Determine the (x, y) coordinate at the center of the cell enclosing the given text.  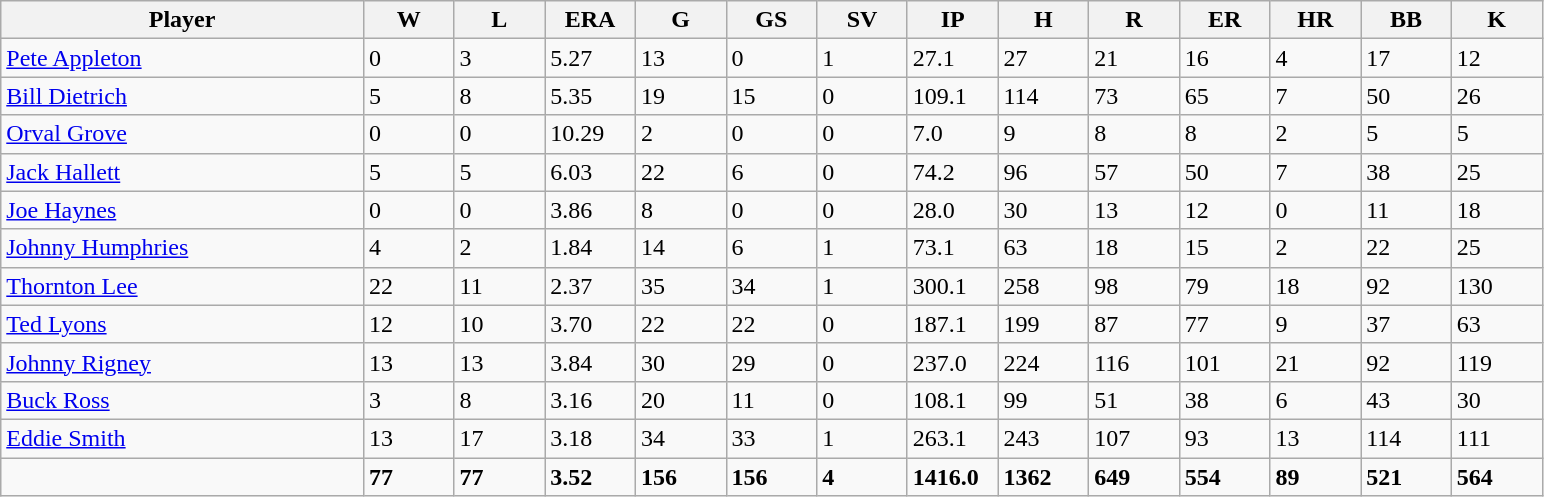
L (500, 20)
5.27 (590, 58)
27 (1044, 58)
119 (1496, 362)
74.2 (952, 172)
3.70 (590, 324)
1362 (1044, 477)
554 (1224, 477)
3.16 (590, 400)
1.84 (590, 248)
89 (1316, 477)
26 (1496, 96)
W (408, 20)
10 (500, 324)
Thornton Lee (182, 286)
Johnny Humphries (182, 248)
521 (1406, 477)
258 (1044, 286)
237.0 (952, 362)
116 (1134, 362)
Buck Ross (182, 400)
Johnny Rigney (182, 362)
111 (1496, 438)
65 (1224, 96)
Joe Haynes (182, 210)
Pete Appleton (182, 58)
16 (1224, 58)
1416.0 (952, 477)
3.84 (590, 362)
51 (1134, 400)
3.18 (590, 438)
87 (1134, 324)
130 (1496, 286)
199 (1044, 324)
109.1 (952, 96)
19 (680, 96)
HR (1316, 20)
98 (1134, 286)
224 (1044, 362)
Player (182, 20)
107 (1134, 438)
96 (1044, 172)
27.1 (952, 58)
43 (1406, 400)
10.29 (590, 134)
57 (1134, 172)
K (1496, 20)
33 (772, 438)
5.35 (590, 96)
243 (1044, 438)
Ted Lyons (182, 324)
28.0 (952, 210)
SV (862, 20)
29 (772, 362)
73 (1134, 96)
20 (680, 400)
BB (1406, 20)
93 (1224, 438)
7.0 (952, 134)
564 (1496, 477)
Orval Grove (182, 134)
108.1 (952, 400)
300.1 (952, 286)
37 (1406, 324)
3.52 (590, 477)
R (1134, 20)
187.1 (952, 324)
649 (1134, 477)
ERA (590, 20)
101 (1224, 362)
IP (952, 20)
6.03 (590, 172)
14 (680, 248)
Jack Hallett (182, 172)
35 (680, 286)
Eddie Smith (182, 438)
2.37 (590, 286)
79 (1224, 286)
73.1 (952, 248)
Bill Dietrich (182, 96)
263.1 (952, 438)
GS (772, 20)
H (1044, 20)
G (680, 20)
ER (1224, 20)
3.86 (590, 210)
99 (1044, 400)
